Output the [x, y] coordinate of the center of the cell containing the given text.  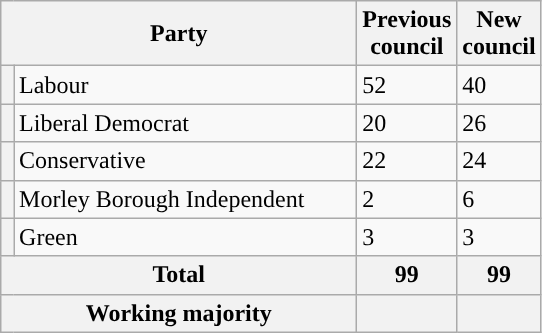
40 [499, 85]
2 [407, 199]
6 [499, 199]
20 [407, 123]
Morley Borough Independent [186, 199]
New council [499, 34]
26 [499, 123]
Total [179, 275]
52 [407, 85]
Previous council [407, 34]
Liberal Democrat [186, 123]
Working majority [179, 313]
Green [186, 237]
Party [179, 34]
22 [407, 161]
24 [499, 161]
Labour [186, 85]
Conservative [186, 161]
